Pinpoint the cell where the given text exists, returning its [X, Y] midpoint coordinate. 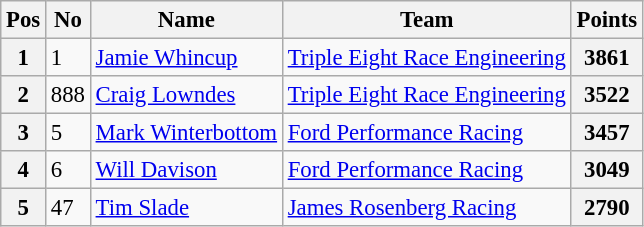
Will Davison [186, 170]
3049 [606, 170]
4 [24, 170]
888 [68, 95]
47 [68, 208]
2790 [606, 208]
Points [606, 20]
Mark Winterbottom [186, 133]
6 [68, 170]
Name [186, 20]
Jamie Whincup [186, 58]
No [68, 20]
James Rosenberg Racing [426, 208]
3457 [606, 133]
Team [426, 20]
Pos [24, 20]
Tim Slade [186, 208]
3522 [606, 95]
3 [24, 133]
3861 [606, 58]
2 [24, 95]
Craig Lowndes [186, 95]
